From the cell containing the given text, extract its center point as (X, Y) coordinate. 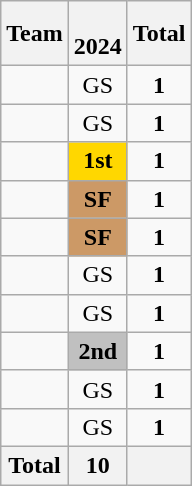
2nd (98, 351)
Team (35, 34)
10 (98, 465)
2024 (98, 34)
1st (98, 161)
